From the cell containing the given text, extract its center point as (X, Y) coordinate. 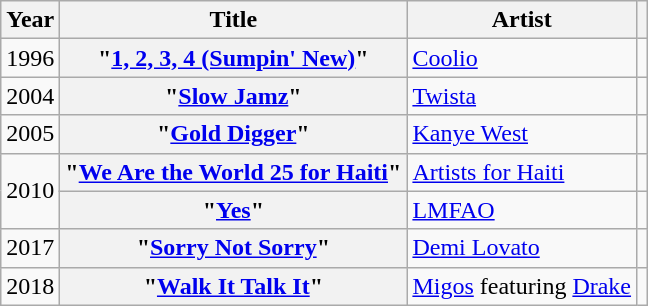
LMFAO (522, 210)
Demi Lovato (522, 248)
Coolio (522, 58)
"Slow Jamz" (234, 96)
Artists for Haiti (522, 172)
"Gold Digger" (234, 134)
2005 (30, 134)
Artist (522, 20)
2010 (30, 191)
"Sorry Not Sorry" (234, 248)
Title (234, 20)
"Walk It Talk It" (234, 286)
Twista (522, 96)
Kanye West (522, 134)
"We Are the World 25 for Haiti" (234, 172)
Year (30, 20)
2017 (30, 248)
2004 (30, 96)
2018 (30, 286)
1996 (30, 58)
Migos featuring Drake (522, 286)
"1, 2, 3, 4 (Sumpin' New)" (234, 58)
"Yes" (234, 210)
